Pinpoint the cell where the given text exists, returning its (X, Y) midpoint coordinate. 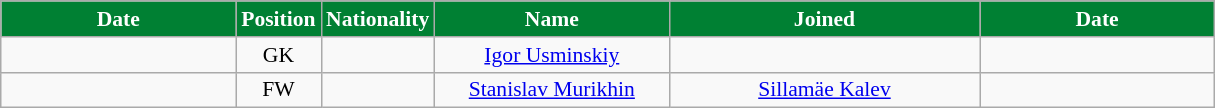
Stanislav Murikhin (552, 90)
FW (278, 90)
Igor Usminskiy (552, 55)
Position (278, 19)
Name (552, 19)
Nationality (378, 19)
Sillamäe Kalev (824, 90)
Joined (824, 19)
GK (278, 55)
